Capture the cell that displays the provided text and extract its (x, y) central coordinate. 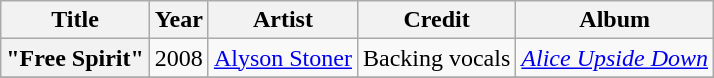
Alice Upside Down (615, 58)
Credit (436, 20)
Album (615, 20)
Backing vocals (436, 58)
Alyson Stoner (282, 58)
2008 (178, 58)
Title (76, 20)
Year (178, 20)
Artist (282, 20)
"Free Spirit" (76, 58)
